Pinpoint the cell where the given text exists, returning its [X, Y] midpoint coordinate. 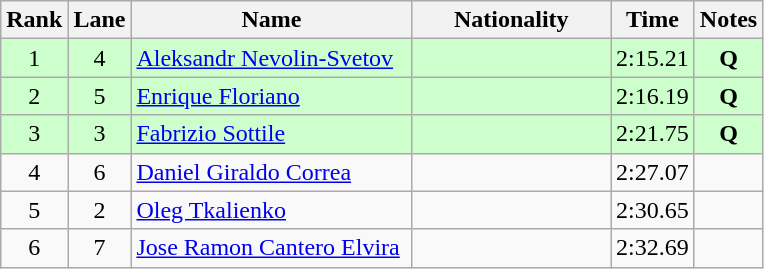
2:15.21 [653, 58]
Time [653, 20]
Jose Ramon Cantero Elvira [272, 248]
1 [34, 58]
Notes [728, 20]
2:30.65 [653, 210]
Name [272, 20]
Fabrizio Sottile [272, 134]
2:27.07 [653, 172]
Enrique Floriano [272, 96]
Nationality [512, 20]
2:32.69 [653, 248]
7 [100, 248]
Oleg Tkalienko [272, 210]
2:16.19 [653, 96]
Rank [34, 20]
Daniel Giraldo Correa [272, 172]
Aleksandr Nevolin-Svetov [272, 58]
2:21.75 [653, 134]
Lane [100, 20]
